Return (x, y) of the center of cell containing provided text 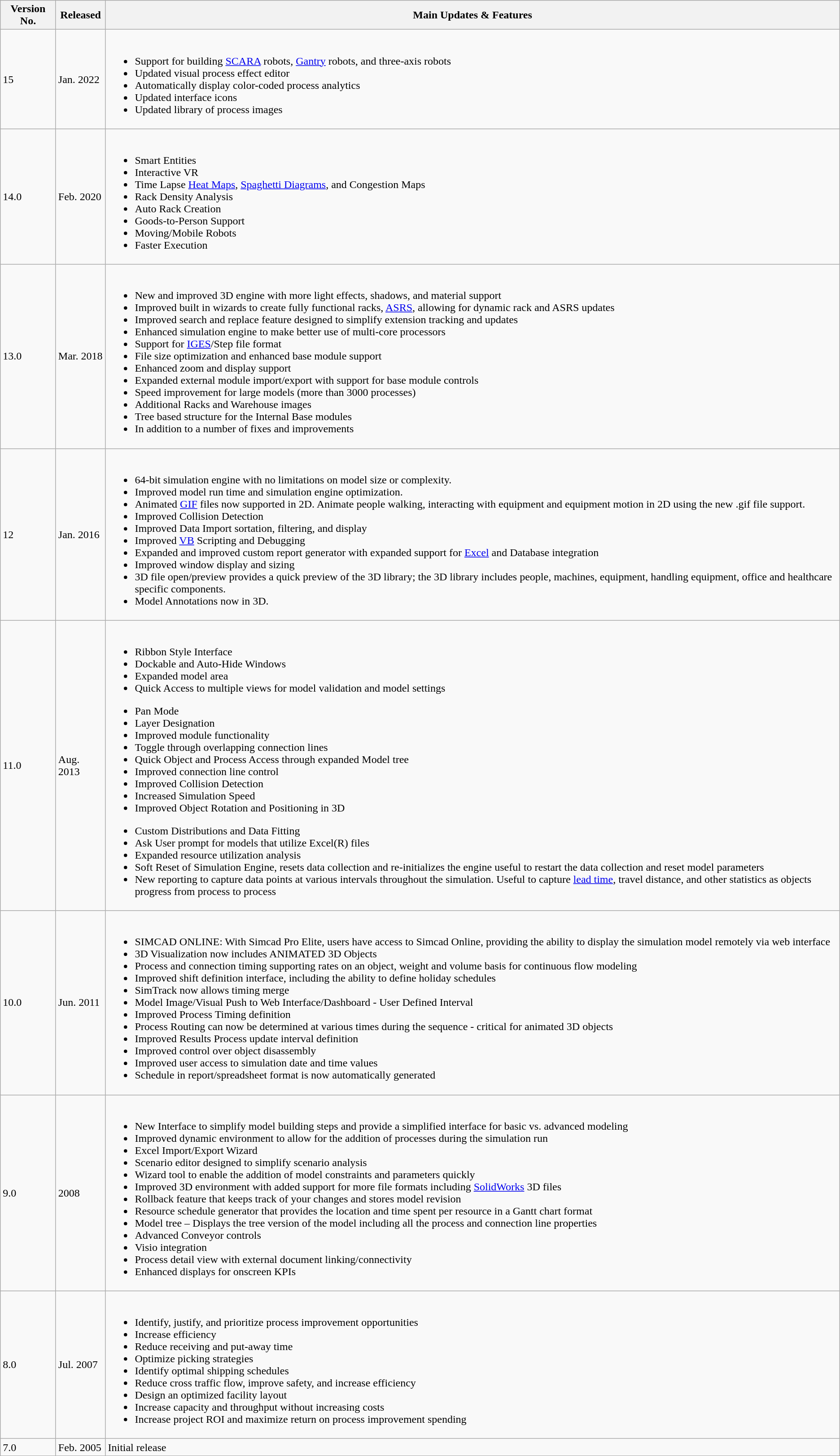
9.0 (28, 1193)
Jan. 2022 (81, 79)
12 (28, 534)
2008 (81, 1193)
Main Updates & Features (472, 15)
15 (28, 79)
Jun. 2011 (81, 1003)
Jan. 2016 (81, 534)
7.0 (28, 1447)
Feb. 2005 (81, 1447)
Version No. (28, 15)
Released (81, 15)
10.0 (28, 1003)
Jul. 2007 (81, 1364)
11.0 (28, 766)
14.0 (28, 197)
Mar. 2018 (81, 356)
Initial release (472, 1447)
Aug. 2013 (81, 766)
13.0 (28, 356)
8.0 (28, 1364)
Feb. 2020 (81, 197)
